Search for the cell housing the specified text and yield its [x, y] center coordinate. 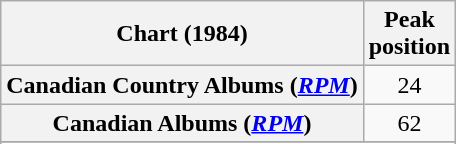
Canadian Country Albums (RPM) [182, 85]
Canadian Albums (RPM) [182, 123]
Chart (1984) [182, 34]
Peak position [409, 34]
24 [409, 85]
62 [409, 123]
